Extract the [X, Y] coordinate from the center of the cell holding the provided text.  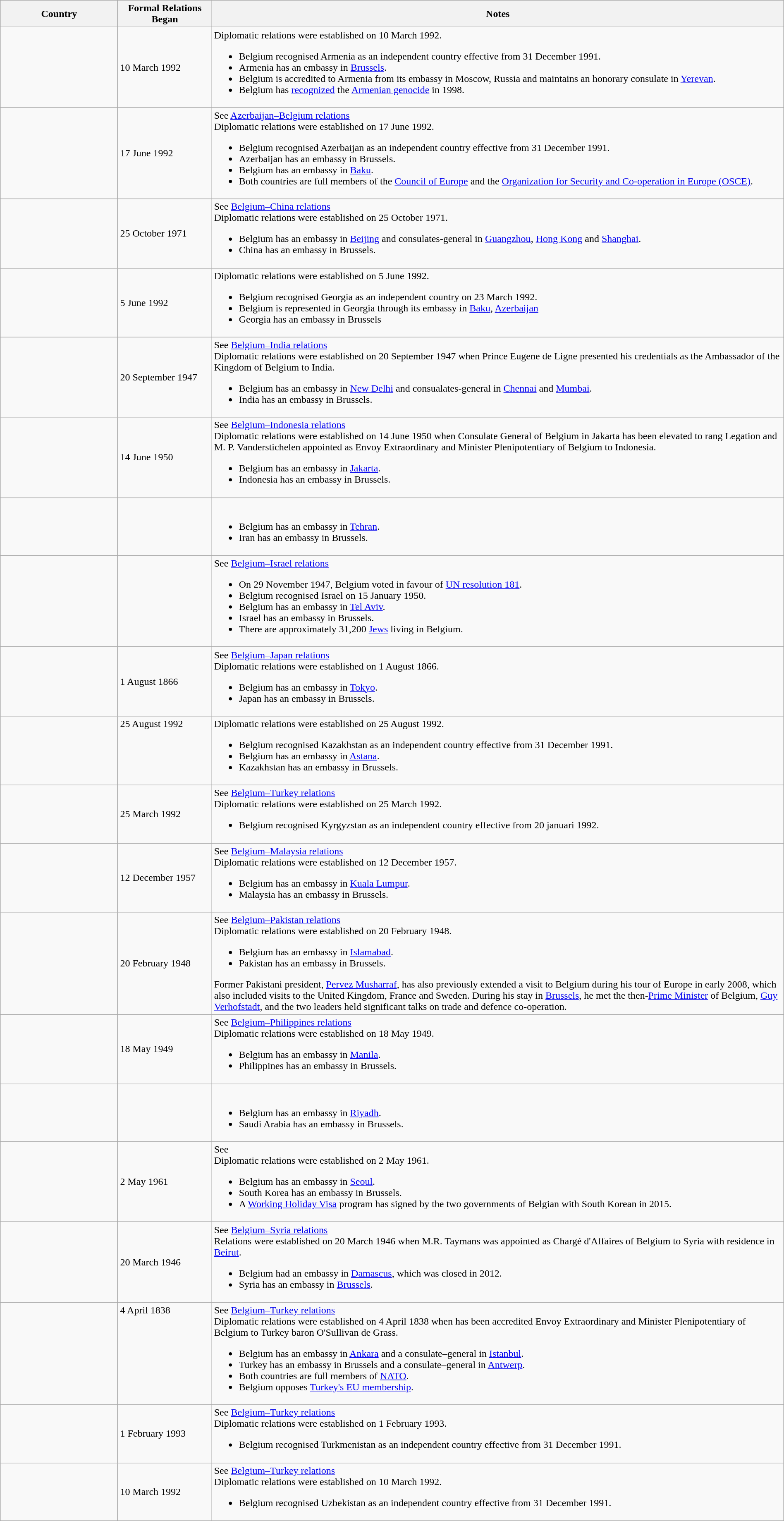
14 June 1950 [165, 457]
See Belgium–Japan relationsDiplomatic relations were established on 1 August 1866.Belgium has an embassy in Tokyo.Japan has an embassy in Brussels. [498, 682]
25 March 1992 [165, 814]
18 May 1949 [165, 1050]
12 December 1957 [165, 878]
5 June 1992 [165, 303]
Formal Relations Began [165, 14]
20 February 1948 [165, 964]
4 April 1838 [165, 1354]
25 October 1971 [165, 233]
Country [59, 14]
17 June 1992 [165, 153]
2 May 1961 [165, 1182]
25 August 1992 [165, 750]
Belgium has an embassy in Riyadh.Saudi Arabia has an embassy in Brussels. [498, 1113]
20 March 1946 [165, 1262]
1 February 1993 [165, 1434]
Belgium has an embassy in Tehran.Iran has an embassy in Brussels. [498, 526]
20 September 1947 [165, 377]
1 August 1866 [165, 682]
Notes [498, 14]
